For the text-containing cell, return its midpoint in [X, Y] coordinate format. 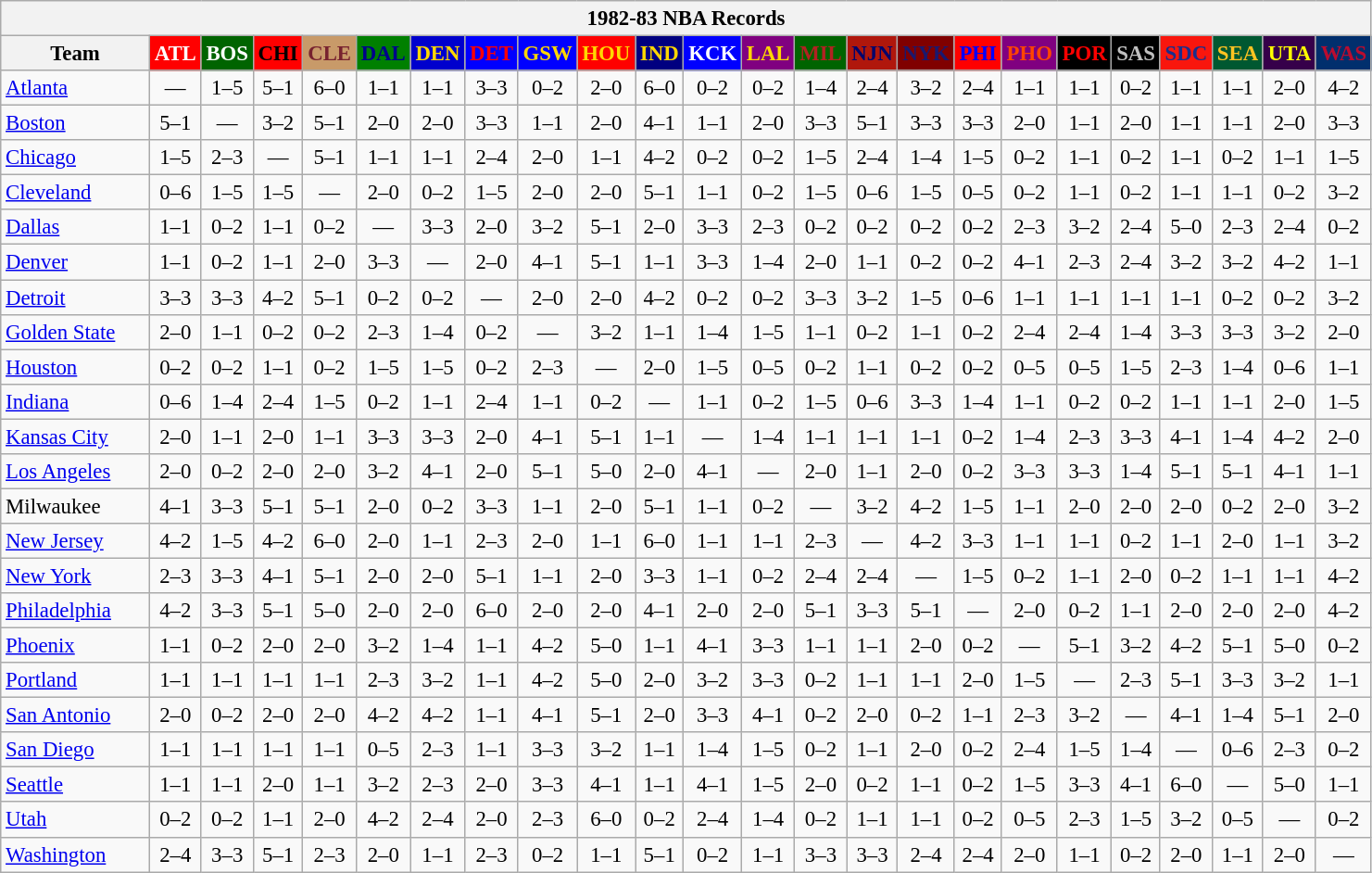
Atlanta [76, 88]
Phoenix [76, 646]
Chicago [76, 158]
POR [1084, 54]
KCK [713, 54]
BOS [227, 54]
UTA [1290, 54]
Golden State [76, 332]
GSW [548, 54]
Indiana [76, 401]
Kansas City [76, 436]
CLE [330, 54]
Seattle [76, 785]
Los Angeles [76, 472]
NJN [873, 54]
HOU [606, 54]
Portland [76, 680]
Milwaukee [76, 506]
Washington [76, 854]
DEN [437, 54]
Dallas [76, 227]
MIL [821, 54]
Philadelphia [76, 611]
New Jersey [76, 541]
SAS [1136, 54]
Team [76, 54]
Houston [76, 367]
Utah [76, 820]
ATL [175, 54]
DAL [384, 54]
PHO [1029, 54]
Boston [76, 123]
New York [76, 576]
SDC [1186, 54]
NYK [926, 54]
Detroit [76, 297]
WAS [1343, 54]
San Antonio [76, 715]
SEA [1238, 54]
LAL [767, 54]
1982-83 NBA Records [686, 19]
Cleveland [76, 193]
CHI [278, 54]
San Diego [76, 750]
PHI [978, 54]
DET [491, 54]
Denver [76, 262]
IND [660, 54]
